Return (x, y) of the center of cell containing provided text 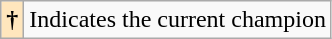
† (12, 20)
Indicates the current champion (178, 20)
